Output the (x, y) coordinate of the center of the cell containing the given text.  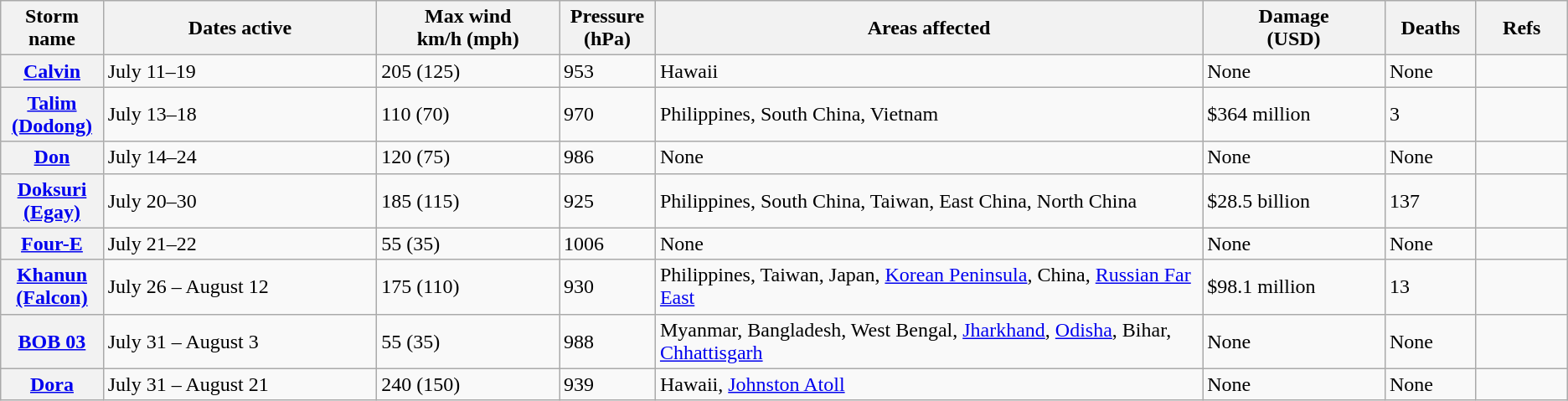
986 (608, 157)
Hawaii (928, 71)
110 (70) (468, 114)
July 11–19 (240, 71)
$364 million (1294, 114)
$28.5 billion (1294, 201)
930 (608, 286)
970 (608, 114)
BOB 03 (52, 342)
Hawaii, Johnston Atoll (928, 384)
953 (608, 71)
Max windkm/h (mph) (468, 28)
175 (110) (468, 286)
240 (150) (468, 384)
Khanun (Falcon) (52, 286)
Philippines, Taiwan, Japan, Korean Peninsula, China, Russian Far East (928, 286)
1006 (608, 244)
$98.1 million (1294, 286)
July 13–18 (240, 114)
Damage(USD) (1294, 28)
Areas affected (928, 28)
185 (115) (468, 201)
Philippines, South China, Vietnam (928, 114)
Four-E (52, 244)
Storm name (52, 28)
205 (125) (468, 71)
925 (608, 201)
3 (1431, 114)
July 20–30 (240, 201)
Calvin (52, 71)
Don (52, 157)
Dates active (240, 28)
July 31 – August 3 (240, 342)
Deaths (1431, 28)
Dora (52, 384)
Talim (Dodong) (52, 114)
Refs (1521, 28)
Myanmar, Bangladesh, West Bengal, Jharkhand, Odisha, Bihar, Chhattisgarh (928, 342)
July 31 – August 21 (240, 384)
July 26 – August 12 (240, 286)
939 (608, 384)
July 14–24 (240, 157)
120 (75) (468, 157)
Doksuri (Egay) (52, 201)
Philippines, South China, Taiwan, East China, North China (928, 201)
137 (1431, 201)
988 (608, 342)
Pressure(hPa) (608, 28)
13 (1431, 286)
July 21–22 (240, 244)
